Return the (X, Y) coordinate for the center point of the cell that contains the specified text.  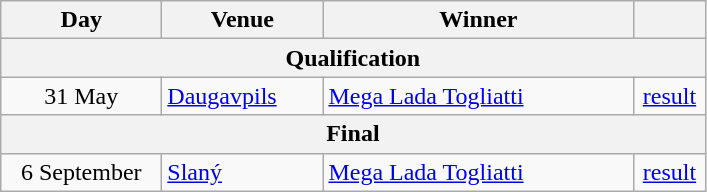
Final (353, 134)
Qualification (353, 58)
31 May (82, 96)
Winner (478, 20)
Daugavpils (242, 96)
6 September (82, 172)
Day (82, 20)
Slaný (242, 172)
Venue (242, 20)
